Extract the [x, y] coordinate from the center of the cell holding the provided text.  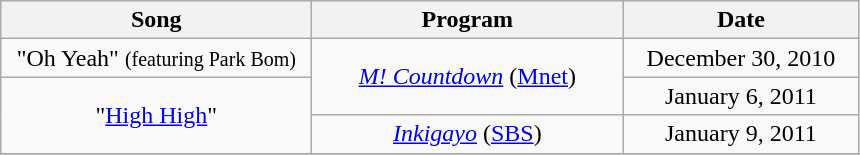
Program [468, 20]
Song [156, 20]
January 9, 2011 [741, 134]
M! Countdown (Mnet) [468, 77]
"Oh Yeah" (featuring Park Bom) [156, 58]
January 6, 2011 [741, 96]
Inkigayo (SBS) [468, 134]
December 30, 2010 [741, 58]
Date [741, 20]
"High High" [156, 115]
